Identify which cell holds the provided text, then report its [X, Y] central coordinate. 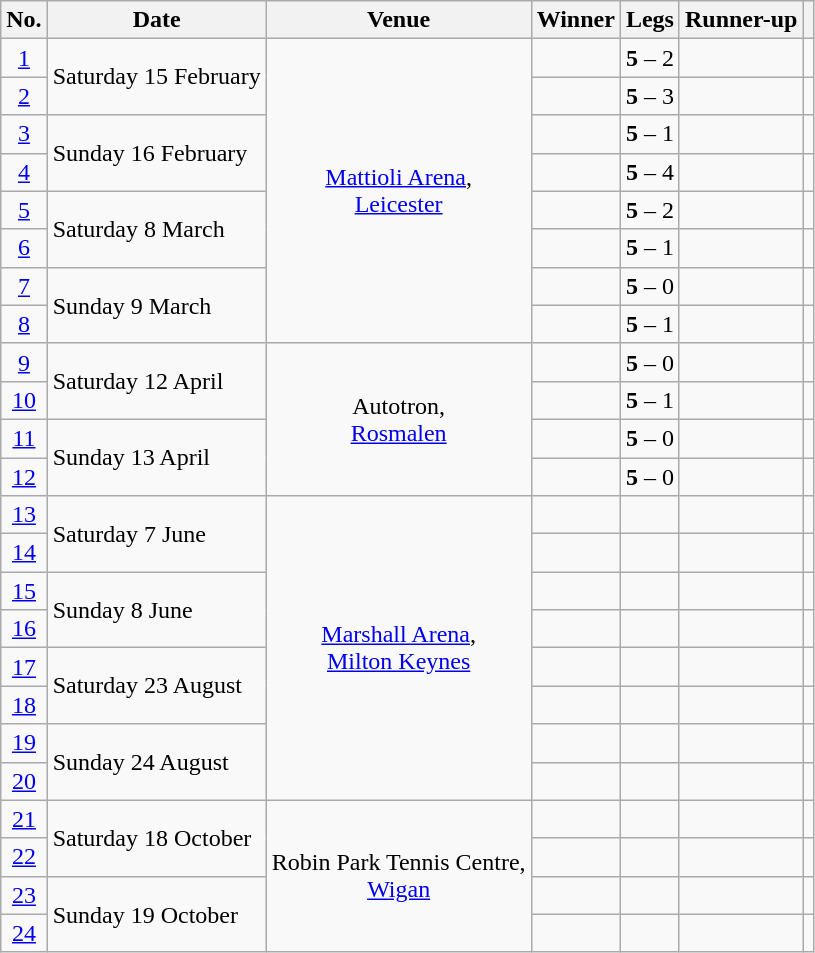
Sunday 8 June [156, 610]
17 [24, 667]
Saturday 7 June [156, 534]
3 [24, 134]
8 [24, 324]
19 [24, 743]
14 [24, 553]
13 [24, 515]
2 [24, 96]
7 [24, 286]
Winner [576, 20]
5 [24, 210]
20 [24, 781]
Sunday 9 March [156, 305]
No. [24, 20]
Saturday 18 October [156, 838]
23 [24, 895]
1 [24, 58]
4 [24, 172]
Marshall Arena, Milton Keynes [398, 648]
12 [24, 477]
Sunday 19 October [156, 914]
Saturday 23 August [156, 686]
Autotron, Rosmalen [398, 419]
11 [24, 438]
Date [156, 20]
Saturday 8 March [156, 229]
Saturday 15 February [156, 77]
Robin Park Tennis Centre, Wigan [398, 876]
Legs [650, 20]
Runner-up [741, 20]
21 [24, 819]
Sunday 13 April [156, 457]
5 – 3 [650, 96]
Saturday 12 April [156, 381]
16 [24, 629]
Sunday 16 February [156, 153]
22 [24, 857]
10 [24, 400]
24 [24, 933]
Venue [398, 20]
5 – 4 [650, 172]
Sunday 24 August [156, 762]
9 [24, 362]
15 [24, 591]
18 [24, 705]
Mattioli Arena, Leicester [398, 191]
6 [24, 248]
